Search for the cell housing the specified text and yield its [x, y] center coordinate. 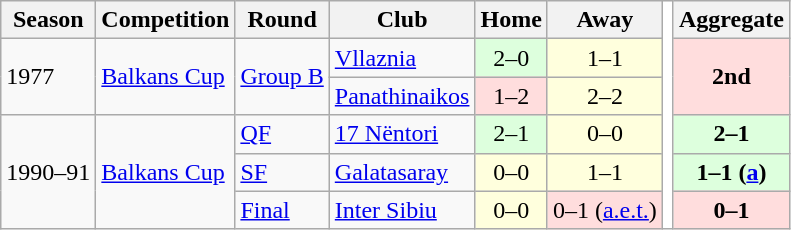
Aggregate [731, 20]
2nd [731, 77]
Galatasaray [402, 172]
Group B [282, 77]
1990–91 [48, 172]
Round [282, 20]
Club [402, 20]
Final [282, 210]
Away [604, 20]
1977 [48, 77]
Vllaznia [402, 58]
0–1 [731, 210]
Inter Sibiu [402, 210]
SF [282, 172]
QF [282, 134]
Season [48, 20]
Competition [166, 20]
2–0 [511, 58]
1–1 (a) [731, 172]
Home [511, 20]
1–2 [511, 96]
2–2 [604, 96]
0–1 (a.e.t.) [604, 210]
Panathinaikos [402, 96]
17 Nëntori [402, 134]
